Detect which cell encompasses the target text, then output its [x, y] center coordinate. 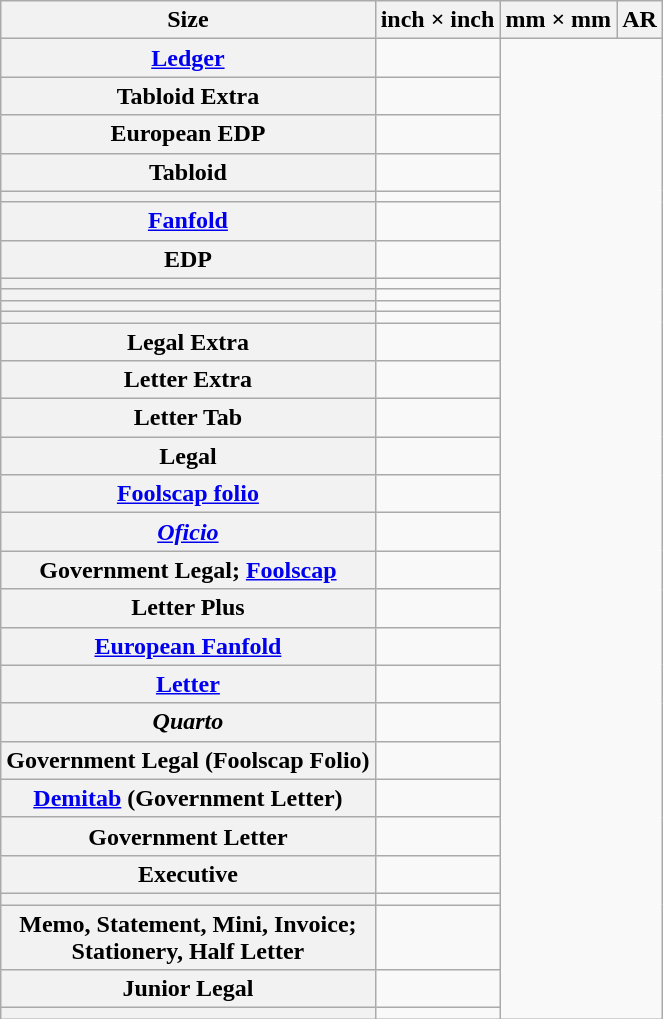
Letter [188, 684]
Letter Extra [188, 380]
Memo, Statement, Mini, Invoice; Stationery, Half Letter [188, 936]
Foolscap folio [188, 494]
Demitab (Government Letter) [188, 798]
Government Letter [188, 836]
European EDP [188, 134]
Letter Tab [188, 418]
Ledger [188, 58]
Fanfold [188, 221]
Letter Plus [188, 608]
Tabloid [188, 172]
Executive [188, 874]
Junior Legal [188, 989]
Tabloid Extra [188, 96]
European Fanfold [188, 646]
mm × mm [558, 20]
EDP [188, 259]
Legal Extra [188, 341]
AR [640, 20]
inch × inch [438, 20]
Size [188, 20]
Legal [188, 456]
Government Legal (Foolscap Folio) [188, 760]
Oficio [188, 532]
Government Legal; Foolscap [188, 570]
Quarto [188, 722]
